Capture the cell that displays the provided text and extract its [x, y] central coordinate. 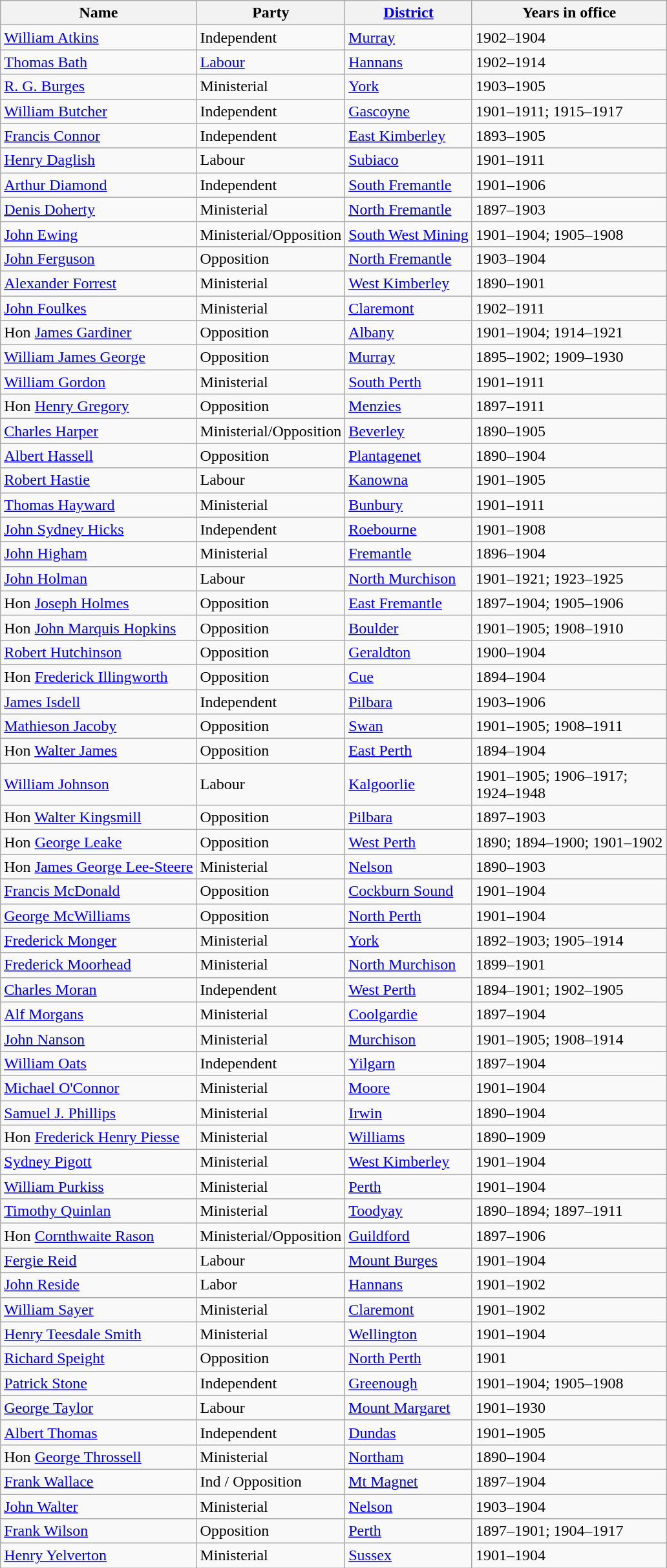
1890–1901 [569, 283]
1901–1905; 1906–1917;1924–1948 [569, 785]
Frederick Monger [98, 940]
Charles Harper [98, 431]
John Walter [98, 1507]
Timothy Quinlan [98, 1211]
William Gordon [98, 382]
Plantagenet [408, 456]
South Fremantle [408, 185]
1890–1894; 1897–1911 [569, 1211]
1901–1908 [569, 529]
1901–1930 [569, 1408]
Hon George Throssell [98, 1457]
1890–1905 [569, 431]
Greenough [408, 1383]
1901–1904; 1914–1921 [569, 333]
Arthur Diamond [98, 185]
Hon Joseph Holmes [98, 603]
James Isdell [98, 701]
Francis McDonald [98, 891]
1901–1905; 1908–1911 [569, 726]
Michael O'Connor [98, 1088]
John Higham [98, 554]
Kalgoorlie [408, 785]
Richard Speight [98, 1359]
Gascoyne [408, 111]
Mount Burges [408, 1260]
Dundas [408, 1432]
1901–1911; 1915–1917 [569, 111]
Hon John Marquis Hopkins [98, 628]
Roebourne [408, 529]
Charles Moran [98, 990]
Samuel J. Phillips [98, 1112]
Beverley [408, 431]
1901–1906 [569, 185]
William James George [98, 357]
1899–1901 [569, 965]
Albert Thomas [98, 1432]
Patrick Stone [98, 1383]
East Perth [408, 751]
Robert Hutchinson [98, 652]
William Johnson [98, 785]
Frederick Moorhead [98, 965]
1897–1911 [569, 407]
William Oats [98, 1063]
Irwin [408, 1112]
Sydney Pigott [98, 1162]
Henry Teesdale Smith [98, 1334]
John Sydney Hicks [98, 529]
Alexander Forrest [98, 283]
1901 [569, 1359]
Guildford [408, 1236]
1897–1904; 1905–1906 [569, 603]
Hon Walter Kingsmill [98, 818]
Wellington [408, 1334]
Menzies [408, 407]
Frank Wallace [98, 1481]
Cue [408, 677]
Bunbury [408, 505]
Coolgardie [408, 1014]
Frank Wilson [98, 1531]
Labor [271, 1285]
Hon George Leake [98, 842]
1903–1906 [569, 701]
1890–1903 [569, 867]
Hon James George Lee-Steere [98, 867]
Hon Frederick Henry Piesse [98, 1138]
George McWilliams [98, 916]
1894–1901; 1902–1905 [569, 990]
Swan [408, 726]
South West Mining [408, 234]
John Holman [98, 578]
Ind / Opposition [271, 1481]
Years in office [569, 13]
1902–1914 [569, 62]
1901–1905; 1908–1914 [569, 1039]
William Butcher [98, 111]
John Nanson [98, 1039]
Subiaco [408, 160]
1902–1911 [569, 308]
John Foulkes [98, 308]
1890; 1894–1900; 1901–1902 [569, 842]
Thomas Bath [98, 62]
East Fremantle [408, 603]
Henry Daglish [98, 160]
Williams [408, 1138]
Geraldton [408, 652]
Albert Hassell [98, 456]
1897–1901; 1904–1917 [569, 1531]
Hon Frederick Illingworth [98, 677]
1900–1904 [569, 652]
John Ewing [98, 234]
William Purkiss [98, 1187]
Hon Cornthwaite Rason [98, 1236]
Moore [408, 1088]
Murchison [408, 1039]
Hon James Gardiner [98, 333]
1893–1905 [569, 136]
Sussex [408, 1556]
1902–1904 [569, 37]
Yilgarn [408, 1063]
1903–1905 [569, 87]
Mount Margaret [408, 1408]
Alf Morgans [98, 1014]
1901–1921; 1923–1925 [569, 578]
1897–1906 [569, 1236]
George Taylor [98, 1408]
Fergie Reid [98, 1260]
Mt Magnet [408, 1481]
Henry Yelverton [98, 1556]
District [408, 13]
William Sayer [98, 1309]
1901–1905; 1908–1910 [569, 628]
Denis Doherty [98, 209]
William Atkins [98, 37]
Toodyay [408, 1211]
Robert Hastie [98, 480]
Francis Connor [98, 136]
Albany [408, 333]
Name [98, 13]
Party [271, 13]
John Ferguson [98, 259]
1896–1904 [569, 554]
Hon Walter James [98, 751]
1892–1903; 1905–1914 [569, 940]
John Reside [98, 1285]
Cockburn Sound [408, 891]
South Perth [408, 382]
1890–1909 [569, 1138]
1895–1902; 1909–1930 [569, 357]
Fremantle [408, 554]
Mathieson Jacoby [98, 726]
Boulder [408, 628]
East Kimberley [408, 136]
Thomas Hayward [98, 505]
Hon Henry Gregory [98, 407]
Kanowna [408, 480]
Northam [408, 1457]
R. G. Burges [98, 87]
